Return the [x, y] coordinate for the center point of the cell that contains the specified text.  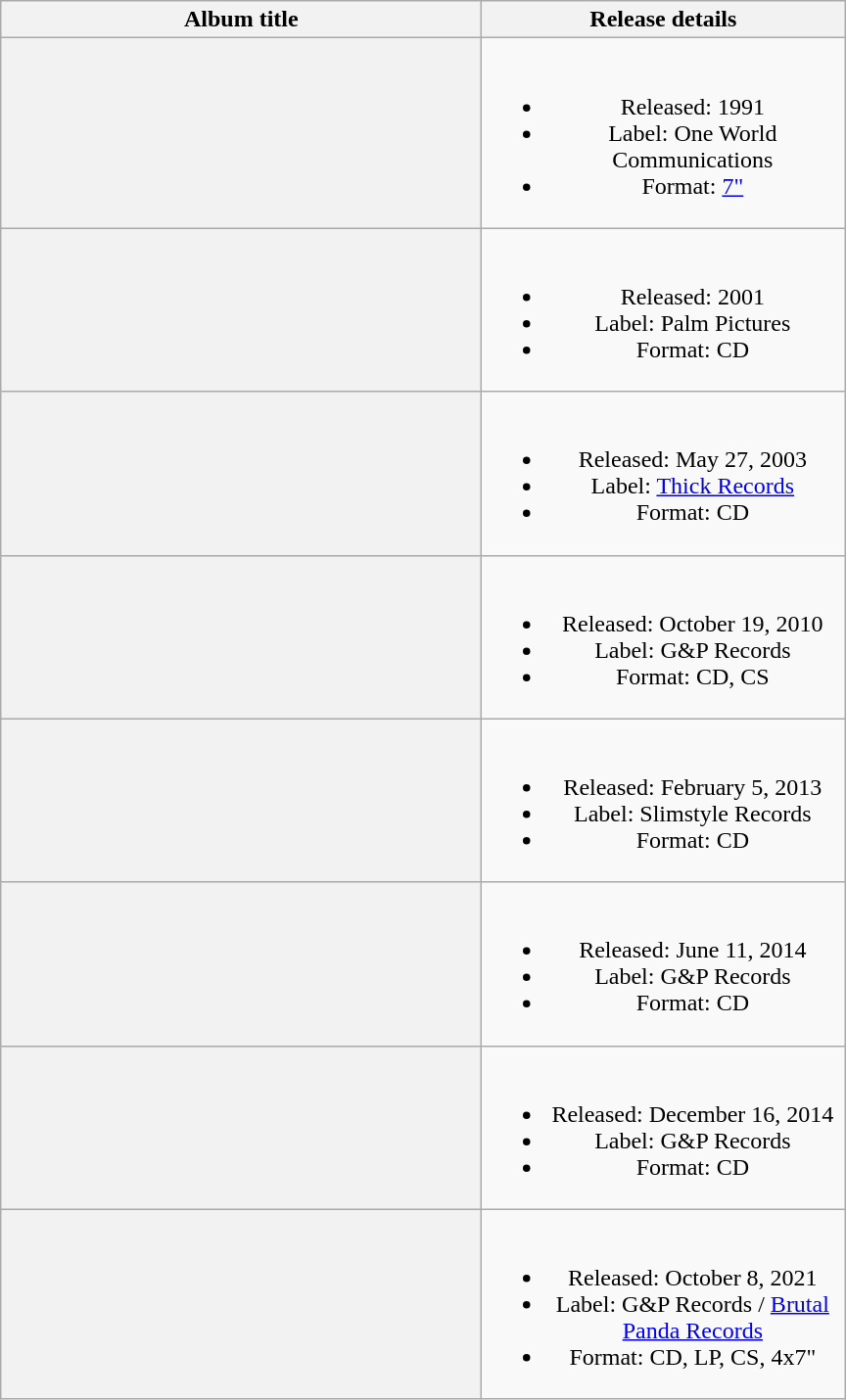
Released: 2001Label: Palm PicturesFormat: CD [664, 309]
Released: February 5, 2013Label: Slimstyle RecordsFormat: CD [664, 801]
Released: October 8, 2021Label: G&P Records / Brutal Panda RecordsFormat: CD, LP, CS, 4x7" [664, 1304]
Released: October 19, 2010Label: G&P RecordsFormat: CD, CS [664, 636]
Released: June 11, 2014Label: G&P RecordsFormat: CD [664, 963]
Album title [241, 20]
Released: December 16, 2014Label: G&P RecordsFormat: CD [664, 1128]
Released: May 27, 2003Label: Thick RecordsFormat: CD [664, 474]
Release details [664, 20]
Released: 1991Label: One World CommunicationsFormat: 7" [664, 133]
